Scan for the cell matching the given text and deliver its [x, y] coordinate at center. 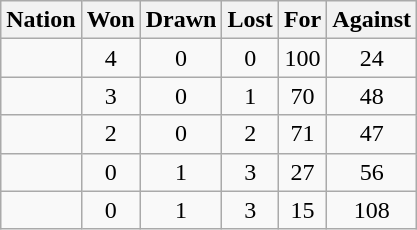
15 [302, 210]
Against [372, 20]
Nation [41, 20]
56 [372, 172]
Won [110, 20]
48 [372, 96]
4 [110, 58]
27 [302, 172]
71 [302, 134]
100 [302, 58]
47 [372, 134]
Drawn [181, 20]
70 [302, 96]
24 [372, 58]
108 [372, 210]
Lost [250, 20]
For [302, 20]
